Return (x, y) of the center of cell containing provided text 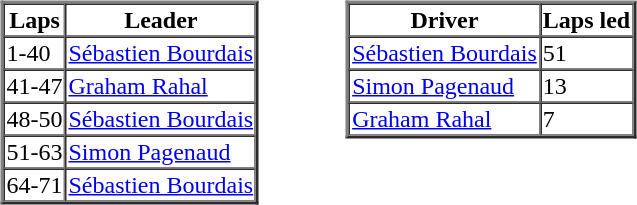
7 (586, 118)
13 (586, 86)
Leader (160, 20)
Laps (35, 20)
48-50 (35, 118)
64-71 (35, 184)
Laps led (586, 20)
1-40 (35, 52)
41-47 (35, 86)
51-63 (35, 152)
51 (586, 52)
Driver (444, 20)
